Scan for the cell matching the given text and deliver its (X, Y) coordinate at center. 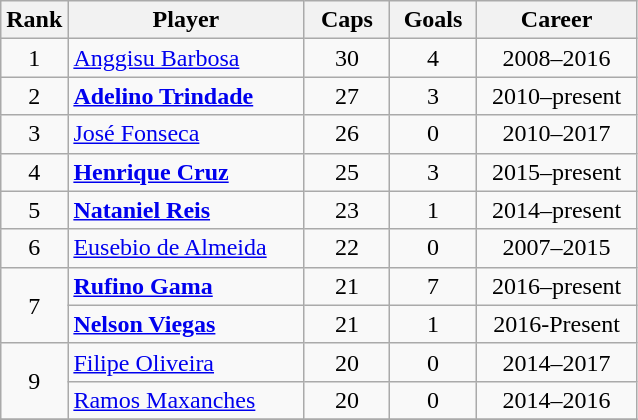
Rank (34, 20)
2016–present (556, 286)
Rufino Gama (186, 286)
26 (347, 134)
José Fonseca (186, 134)
6 (34, 248)
27 (347, 96)
23 (347, 210)
Henrique Cruz (186, 172)
30 (347, 58)
2 (34, 96)
Filipe Oliveira (186, 362)
2010–2017 (556, 134)
Caps (347, 20)
22 (347, 248)
Ramos Maxanches (186, 400)
2014–present (556, 210)
2014–2016 (556, 400)
5 (34, 210)
Nelson Viegas (186, 324)
25 (347, 172)
Nataniel Reis (186, 210)
9 (34, 381)
Career (556, 20)
Adelino Trindade (186, 96)
Goals (433, 20)
2007–2015 (556, 248)
Eusebio de Almeida (186, 248)
2015–present (556, 172)
Player (186, 20)
Anggisu Barbosa (186, 58)
2010–present (556, 96)
2014–2017 (556, 362)
2008–2016 (556, 58)
2016-Present (556, 324)
